Output the (x, y) coordinate of the center of the cell containing the given text.  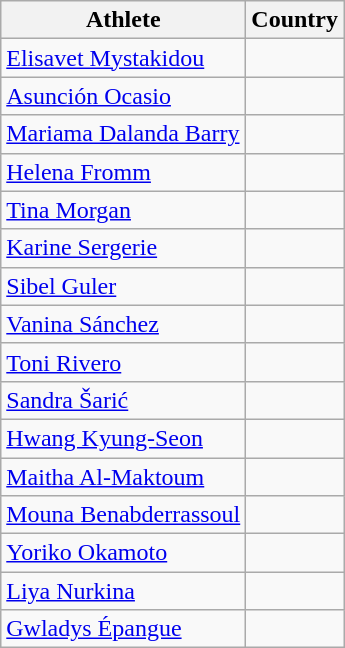
Helena Fromm (124, 172)
Athlete (124, 20)
Gwladys Épangue (124, 629)
Elisavet Mystakidou (124, 58)
Asunción Ocasio (124, 96)
Hwang Kyung-Seon (124, 438)
Sibel Guler (124, 286)
Vanina Sánchez (124, 324)
Yoriko Okamoto (124, 553)
Liya Nurkina (124, 591)
Sandra Šarić (124, 400)
Tina Morgan (124, 210)
Country (295, 20)
Mouna Benabderrassoul (124, 515)
Mariama Dalanda Barry (124, 134)
Maitha Al-Maktoum (124, 477)
Karine Sergerie (124, 248)
Toni Rivero (124, 362)
